Return the [x, y] coordinate for the center point of the cell that contains the specified text.  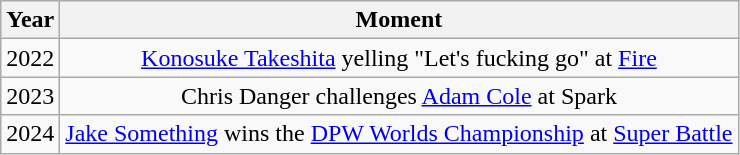
Chris Danger challenges Adam Cole at Spark [399, 96]
2022 [30, 58]
2023 [30, 96]
Year [30, 20]
Konosuke Takeshita yelling "Let's fucking go" at Fire [399, 58]
Jake Something wins the DPW Worlds Championship at Super Battle [399, 134]
2024 [30, 134]
Moment [399, 20]
